Return the (x, y) coordinate for the center point of the cell that contains the specified text.  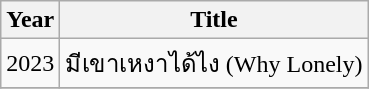
มีเขาเหงาได้ไง (Why Lonely) (214, 64)
2023 (30, 64)
Year (30, 20)
Title (214, 20)
